Determine the (x, y) coordinate at the center of the cell enclosing the given text.  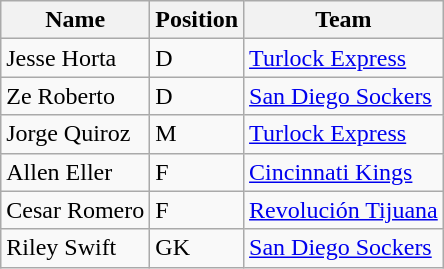
Ze Roberto (76, 96)
Cincinnati Kings (344, 172)
Allen Eller (76, 172)
Cesar Romero (76, 210)
Revolución Tijuana (344, 210)
Name (76, 20)
Riley Swift (76, 248)
Jorge Quiroz (76, 134)
GK (197, 248)
Team (344, 20)
Jesse Horta (76, 58)
Position (197, 20)
M (197, 134)
